Find where the given text appears and provide that cell's center as (x, y) coordinate. 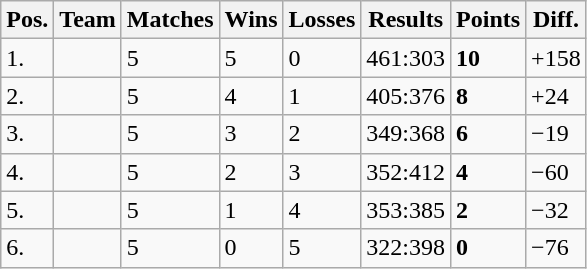
322:398 (406, 248)
2. (28, 96)
−76 (556, 248)
1. (28, 58)
4. (28, 172)
Losses (322, 20)
−60 (556, 172)
6 (488, 134)
3. (28, 134)
352:412 (406, 172)
−32 (556, 210)
+24 (556, 96)
Wins (251, 20)
10 (488, 58)
349:368 (406, 134)
405:376 (406, 96)
−19 (556, 134)
Diff. (556, 20)
5. (28, 210)
461:303 (406, 58)
+158 (556, 58)
Team (88, 20)
8 (488, 96)
Matches (170, 20)
Points (488, 20)
Results (406, 20)
Pos. (28, 20)
6. (28, 248)
353:385 (406, 210)
